Detect which cell encompasses the target text, then output its [X, Y] center coordinate. 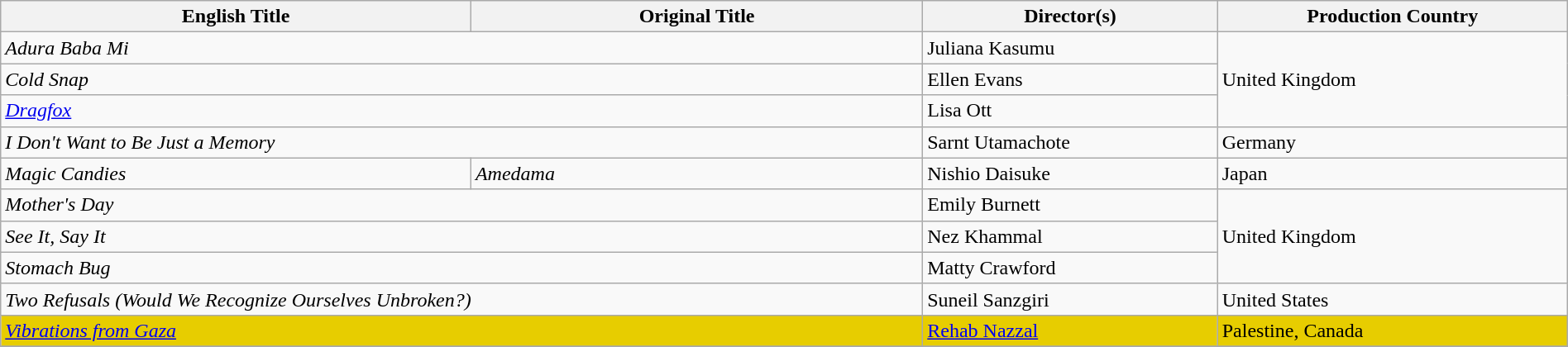
English Title [237, 17]
Original Title [696, 17]
I Don't Want to Be Just a Memory [461, 142]
Stomach Bug [461, 268]
Matty Crawford [1070, 268]
Sarnt Utamachote [1070, 142]
Lisa Ott [1070, 111]
Cold Snap [461, 79]
Dragfox [461, 111]
Nishio Daisuke [1070, 173]
Rehab Nazzal [1070, 330]
Director(s) [1070, 17]
Juliana Kasumu [1070, 48]
Production Country [1393, 17]
Mother's Day [461, 205]
Adura Baba Mi [461, 48]
Amedama [696, 173]
Emily Burnett [1070, 205]
Magic Candies [237, 173]
See It, Say It [461, 236]
Two Refusals (Would We Recognize Ourselves Unbroken?) [461, 299]
Ellen Evans [1070, 79]
Suneil Sanzgiri [1070, 299]
United States [1393, 299]
Vibrations from Gaza [461, 330]
Nez Khammal [1070, 236]
Palestine, Canada [1393, 330]
Japan [1393, 173]
Germany [1393, 142]
